Determine the (x, y) coordinate at the center of the cell enclosing the given text.  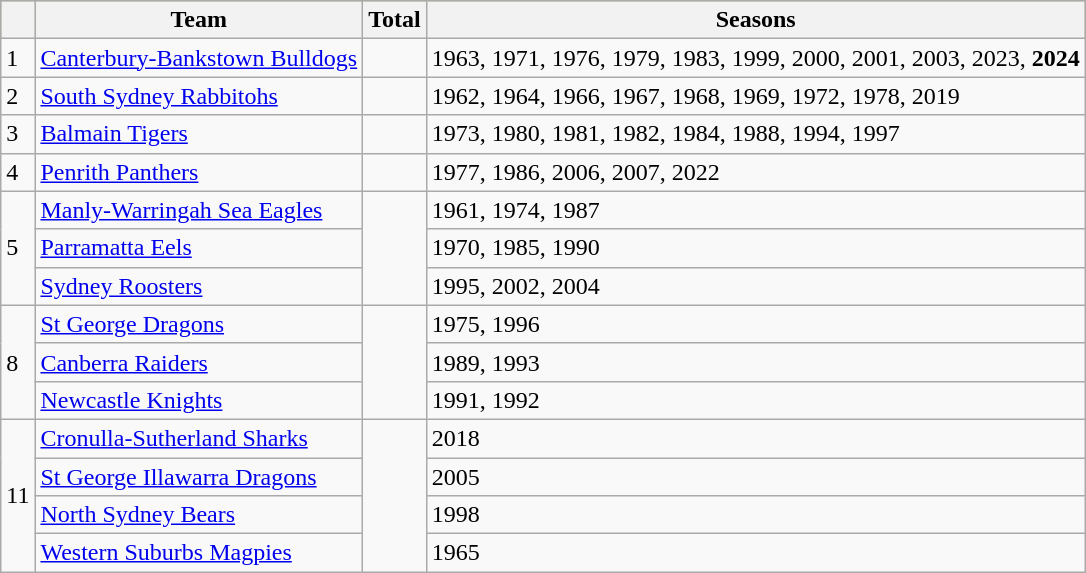
1995, 2002, 2004 (756, 286)
1989, 1993 (756, 362)
3 (18, 134)
1998 (756, 515)
Cronulla-Sutherland Sharks (199, 438)
4 (18, 172)
South Sydney Rabbitohs (199, 96)
1962, 1964, 1966, 1967, 1968, 1969, 1972, 1978, 2019 (756, 96)
Total (395, 20)
Parramatta Eels (199, 248)
1973, 1980, 1981, 1982, 1984, 1988, 1994, 1997 (756, 134)
1 (18, 58)
Penrith Panthers (199, 172)
Sydney Roosters (199, 286)
1977, 1986, 2006, 2007, 2022 (756, 172)
2018 (756, 438)
2 (18, 96)
Newcastle Knights (199, 400)
Canberra Raiders (199, 362)
Seasons (756, 20)
1970, 1985, 1990 (756, 248)
Canterbury-Bankstown Bulldogs (199, 58)
1975, 1996 (756, 324)
Team (199, 20)
St George Dragons (199, 324)
11 (18, 495)
St George Illawarra Dragons (199, 477)
1991, 1992 (756, 400)
North Sydney Bears (199, 515)
Balmain Tigers (199, 134)
Manly-Warringah Sea Eagles (199, 210)
Western Suburbs Magpies (199, 553)
1965 (756, 553)
1961, 1974, 1987 (756, 210)
8 (18, 362)
1963, 1971, 1976, 1979, 1983, 1999, 2000, 2001, 2003, 2023, 2024 (756, 58)
2005 (756, 477)
5 (18, 248)
